Search for the cell housing the specified text and yield its (x, y) center coordinate. 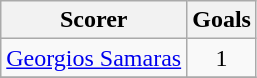
Scorer (94, 20)
Goals (222, 20)
Georgios Samaras (94, 58)
1 (222, 58)
